Identify which cell holds the provided text, then report its (x, y) central coordinate. 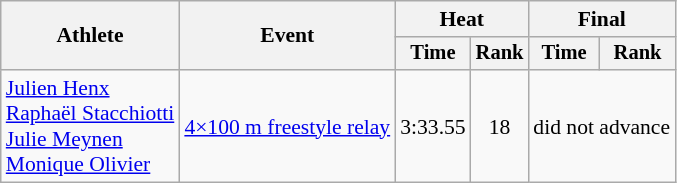
Event (287, 36)
Final (602, 19)
did not advance (602, 126)
Athlete (90, 36)
18 (500, 126)
Heat (462, 19)
Julien HenxRaphaël StacchiottiJulie MeynenMonique Olivier (90, 126)
4×100 m freestyle relay (287, 126)
3:33.55 (432, 126)
